Capture the cell that displays the provided text and extract its [X, Y] central coordinate. 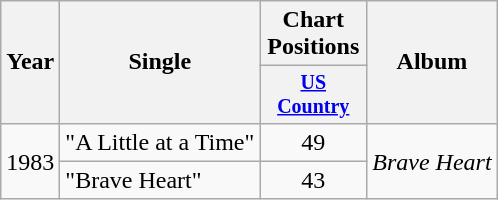
Album [432, 62]
Brave Heart [432, 161]
"A Little at a Time" [160, 142]
US Country [314, 94]
1983 [30, 161]
Chart Positions [314, 34]
Year [30, 62]
Single [160, 62]
"Brave Heart" [160, 180]
49 [314, 142]
43 [314, 180]
